Provide the [x, y] coordinate of the cell's center where the given text is located.  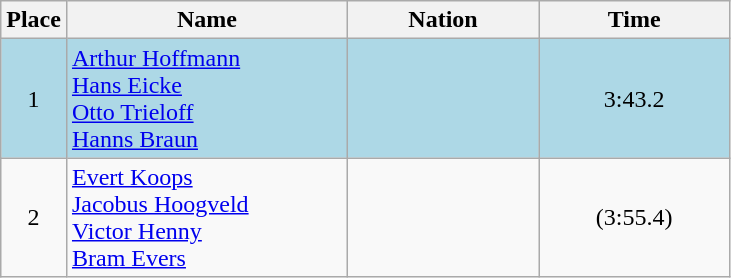
(3:55.4) [634, 218]
Time [634, 20]
2 [34, 218]
Evert Koops Jacobus Hoogveld Victor Henny Bram Evers [206, 218]
Name [206, 20]
Place [34, 20]
3:43.2 [634, 98]
Arthur Hoffmann Hans Eicke Otto Trieloff Hanns Braun [206, 98]
1 [34, 98]
Nation [444, 20]
